Pinpoint the cell where the given text exists, returning its [X, Y] midpoint coordinate. 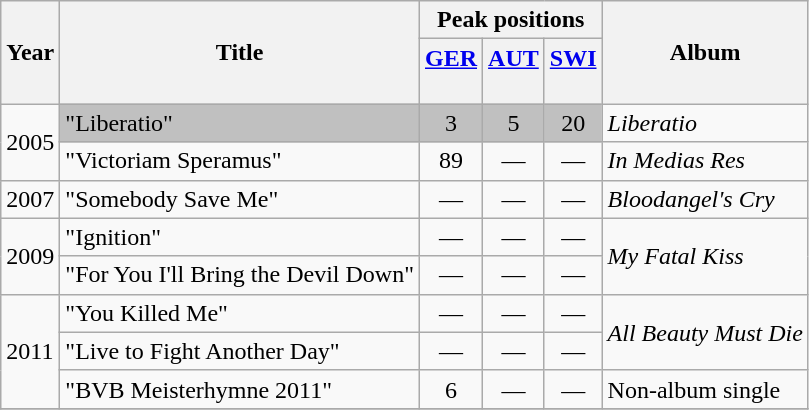
"For You I'll Bring the Devil Down" [240, 275]
Non-album single [705, 389]
"You Killed Me" [240, 313]
"Ignition" [240, 237]
"Somebody Save Me" [240, 199]
2009 [30, 256]
My Fatal Kiss [705, 256]
6 [450, 389]
SWI [573, 72]
GER [450, 72]
"BVB Meisterhymne 2011" [240, 389]
20 [573, 123]
2005 [30, 142]
Title [240, 52]
Liberatio [705, 123]
"Liberatio" [240, 123]
AUT [514, 72]
All Beauty Must Die [705, 332]
2007 [30, 199]
3 [450, 123]
"Live to Fight Another Day" [240, 351]
Peak positions [510, 20]
Bloodangel's Cry [705, 199]
"Victoriam Speramus" [240, 161]
Album [705, 52]
89 [450, 161]
Year [30, 52]
2011 [30, 351]
In Medias Res [705, 161]
5 [514, 123]
